Determine the [X, Y] coordinate at the center of the cell enclosing the given text.  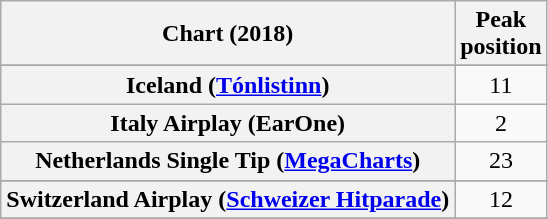
23 [501, 161]
Peakposition [501, 34]
12 [501, 199]
Italy Airplay (EarOne) [228, 123]
2 [501, 123]
11 [501, 85]
Netherlands Single Tip (MegaCharts) [228, 161]
Chart (2018) [228, 34]
Iceland (Tónlistinn) [228, 85]
Switzerland Airplay (Schweizer Hitparade) [228, 199]
